From the cell containing the given text, extract its center point as [x, y] coordinate. 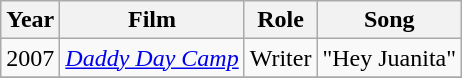
"Hey Juanita" [390, 58]
2007 [30, 58]
Year [30, 20]
Role [280, 20]
Song [390, 20]
Daddy Day Camp [152, 58]
Film [152, 20]
Writer [280, 58]
